Identify which cell holds the provided text, then report its [X, Y] central coordinate. 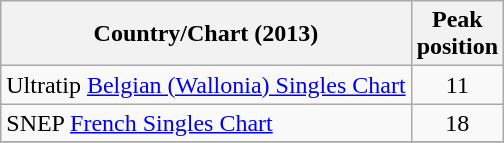
18 [457, 123]
SNEP French Singles Chart [206, 123]
11 [457, 85]
Ultratip Belgian (Wallonia) Singles Chart [206, 85]
Peakposition [457, 34]
Country/Chart (2013) [206, 34]
